Output the [X, Y] coordinate of the center of the cell containing the given text.  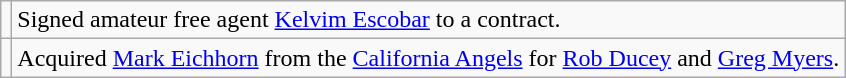
Signed amateur free agent Kelvim Escobar to a contract. [428, 20]
Acquired Mark Eichhorn from the California Angels for Rob Ducey and Greg Myers. [428, 58]
